Scan for the cell matching the given text and deliver its [X, Y] coordinate at center. 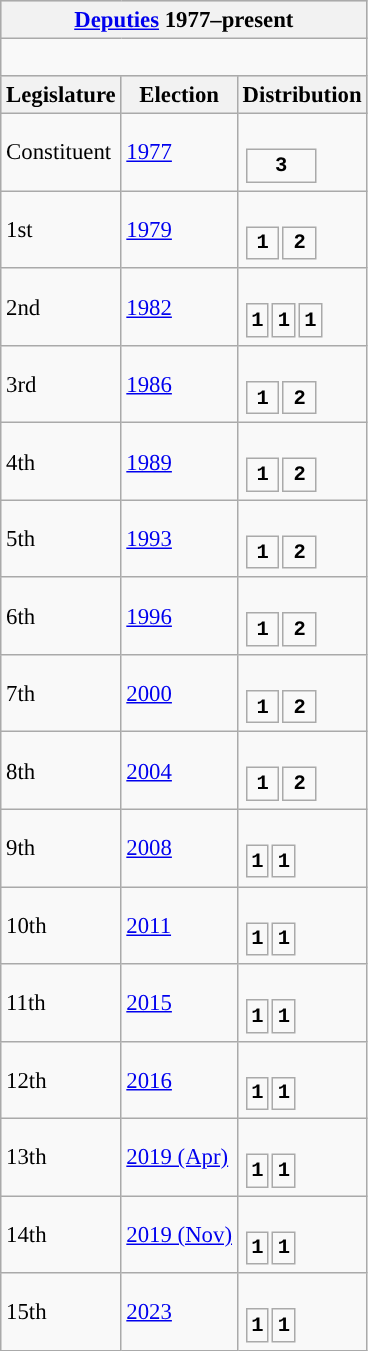
1st [61, 230]
2nd [61, 306]
8th [61, 770]
13th [61, 1158]
2019 (Apr) [179, 1158]
1996 [179, 616]
15th [61, 1312]
10th [61, 926]
Legislature [61, 95]
Constituent [61, 152]
1977 [179, 152]
2015 [179, 1002]
Deputies 1977–present [184, 20]
1986 [179, 384]
9th [61, 848]
1979 [179, 230]
2016 [179, 1080]
2023 [179, 1312]
11th [61, 1002]
1982 [179, 306]
Distribution [302, 95]
12th [61, 1080]
3rd [61, 384]
5th [61, 538]
2000 [179, 694]
4th [61, 462]
1989 [179, 462]
1 1 1 [302, 306]
2004 [179, 770]
Election [179, 95]
14th [61, 1234]
6th [61, 616]
2019 (Nov) [179, 1234]
1993 [179, 538]
2008 [179, 848]
2011 [179, 926]
7th [61, 694]
